Find where the given text appears and provide that cell's center as (x, y) coordinate. 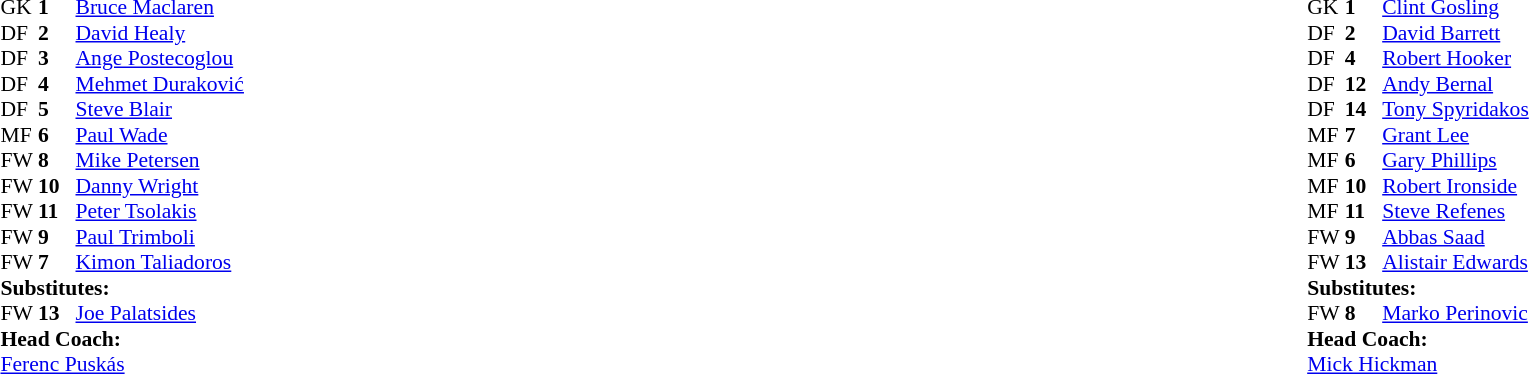
Abbas Saad (1456, 237)
Joe Palatsides (160, 313)
14 (1364, 109)
Steve Refenes (1456, 211)
Peter Tsolakis (160, 211)
Andy Bernal (1456, 84)
5 (57, 109)
Marko Perinovic (1456, 313)
Ange Postecoglou (160, 59)
David Barrett (1456, 33)
Kimon Taliadoros (160, 263)
David Healy (160, 33)
Grant Lee (1456, 135)
Robert Ironside (1456, 186)
Mike Petersen (160, 161)
3 (57, 59)
Paul Wade (160, 135)
Alistair Edwards (1456, 263)
Mehmet Duraković (160, 84)
Tony Spyridakos (1456, 109)
Gary Phillips (1456, 161)
Robert Hooker (1456, 59)
Steve Blair (160, 109)
Paul Trimboli (160, 237)
12 (1364, 84)
Danny Wright (160, 186)
